Capture the cell that displays the provided text and extract its (x, y) central coordinate. 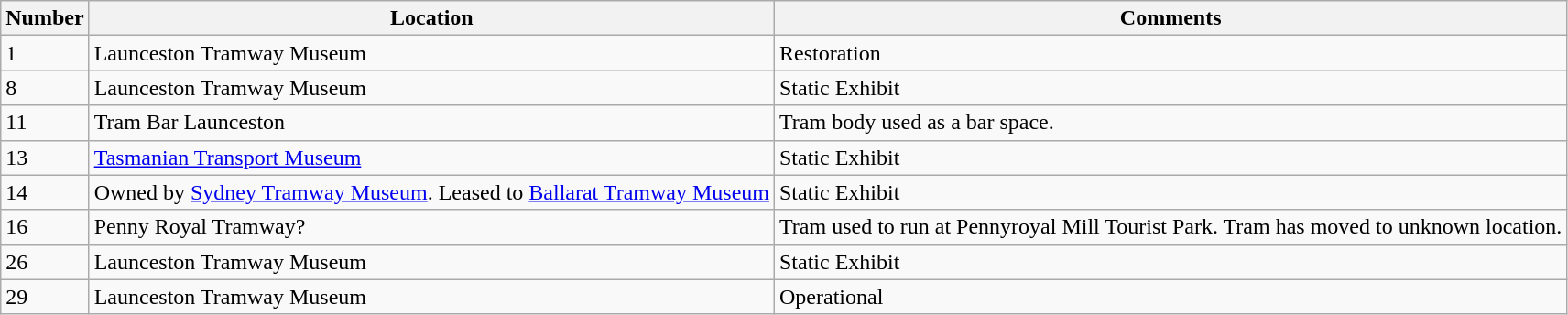
Tram Bar Launceston (431, 123)
29 (45, 297)
Operational (1171, 297)
14 (45, 192)
Tram used to run at Pennyroyal Mill Tourist Park. Tram has moved to unknown location. (1171, 227)
1 (45, 53)
8 (45, 88)
Penny Royal Tramway? (431, 227)
Tasmanian Transport Museum (431, 157)
Number (45, 18)
Restoration (1171, 53)
Location (431, 18)
Comments (1171, 18)
Owned by Sydney Tramway Museum. Leased to Ballarat Tramway Museum (431, 192)
13 (45, 157)
26 (45, 262)
Tram body used as a bar space. (1171, 123)
16 (45, 227)
11 (45, 123)
